Search for the cell housing the specified text and yield its (X, Y) center coordinate. 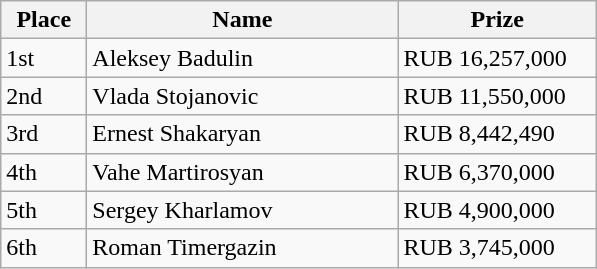
Place (44, 20)
Name (242, 20)
Sergey Kharlamov (242, 210)
2nd (44, 96)
RUB 4,900,000 (498, 210)
Vlada Stojanovic (242, 96)
RUB 3,745,000 (498, 248)
3rd (44, 134)
1st (44, 58)
RUB 11,550,000 (498, 96)
Prize (498, 20)
RUB 8,442,490 (498, 134)
RUB 16,257,000 (498, 58)
6th (44, 248)
Aleksey Badulin (242, 58)
Ernest Shakaryan (242, 134)
Roman Timergazin (242, 248)
5th (44, 210)
RUB 6,370,000 (498, 172)
4th (44, 172)
Vahe Martirosyan (242, 172)
